Detect which cell encompasses the target text, then output its (x, y) center coordinate. 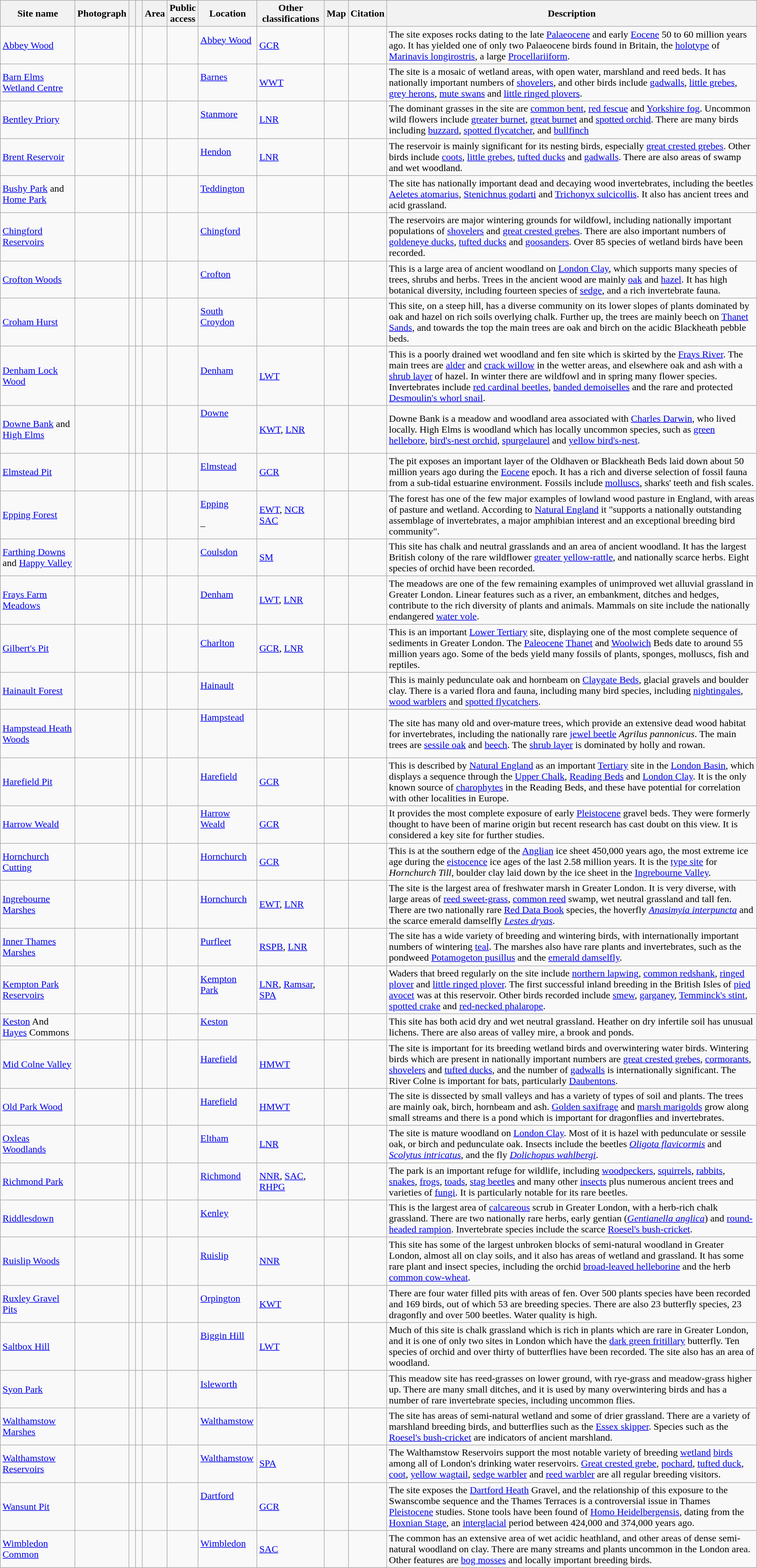
Riddlesdown (38, 1219)
Harefield Pit (38, 782)
Ruislip Woods (38, 1262)
Barnes (228, 82)
Ingrebourne Marshes (38, 904)
Charlton (228, 649)
Chingford (228, 237)
SM (291, 558)
EWT, LNR (291, 904)
Teddington (228, 194)
Frays Farm Meadows (38, 600)
Elmstead Pit (38, 472)
NNR, SAC, RHPG (291, 1181)
Map (336, 14)
Oxleas Woodlands (38, 1144)
Bushy Park and Home Park (38, 194)
Brent Reservoir (38, 157)
Hampstead Heath Woods (38, 733)
Other classifications (291, 14)
SAC (291, 1549)
EWT, NCR SAC (291, 515)
Richmond Park (38, 1181)
Keston And Hayes Commons (38, 1027)
Croham Hurst (38, 322)
Photograph (102, 14)
Crofton Woods (38, 279)
Hendon (228, 157)
Wansunt Pit (38, 1507)
Coulsdon (228, 558)
Public access (183, 14)
Elmstead (228, 472)
South Croydon (228, 322)
Inner Thames Marshes (38, 947)
Biggin Hill (228, 1346)
Crofton (228, 279)
Ruxley Gravel Pits (38, 1304)
Barn Elms Wetland Centre (38, 82)
Stanmore (228, 120)
Walthamstow Reservoirs (38, 1464)
SPA (291, 1464)
Saltbox Hill (38, 1346)
Walthamstow Marshes (38, 1426)
Ruislip (228, 1262)
Kempton Park (228, 990)
Citation (367, 14)
Kempton Park Reservoirs (38, 990)
GCR, LNR (291, 649)
Area (154, 14)
Downe Bank and High Elms (38, 429)
Location (228, 14)
Kenley (228, 1219)
Purfleet (228, 947)
WWT (291, 82)
Hainault (228, 691)
LWT, LNR (291, 600)
Keston (228, 1027)
Wimbledon Common (38, 1549)
KWT, LNR (291, 429)
Site name (38, 14)
Wimbledon (228, 1549)
Richmond (228, 1181)
Bentley Priory (38, 120)
Denham Lock Wood (38, 376)
Hampstead (228, 733)
Gilbert's Pit (38, 649)
Isleworth (228, 1389)
Hainault Forest (38, 691)
Eltham (228, 1144)
Farthing Downs and Happy Valley (38, 558)
KWT (291, 1304)
NNR (291, 1262)
Description (572, 14)
LNR, Ramsar, SPA (291, 990)
RSPB, LNR (291, 947)
Orpington (228, 1304)
Dartford (228, 1507)
Syon Park (38, 1389)
Hornchurch Cutting (38, 862)
Downe (228, 429)
Chingford Reservoirs (38, 237)
Old Park Wood (38, 1107)
Epping Forest (38, 515)
Epping – (228, 515)
Mid Colne Valley (38, 1064)
